Scan for the cell matching the given text and deliver its (X, Y) coordinate at center. 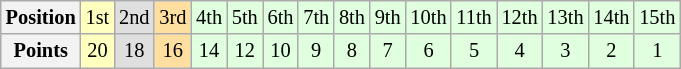
Points (41, 51)
1 (657, 51)
8th (352, 17)
7th (316, 17)
2nd (134, 17)
2 (611, 51)
10th (429, 17)
14 (209, 51)
14th (611, 17)
5th (245, 17)
7 (388, 51)
11th (474, 17)
12 (245, 51)
9 (316, 51)
9th (388, 17)
8 (352, 51)
3 (566, 51)
20 (98, 51)
18 (134, 51)
6 (429, 51)
12th (520, 17)
5 (474, 51)
3rd (172, 17)
13th (566, 17)
10 (281, 51)
Position (41, 17)
6th (281, 17)
15th (657, 17)
1st (98, 17)
16 (172, 51)
4 (520, 51)
4th (209, 17)
